Search for the cell housing the specified text and yield its [x, y] center coordinate. 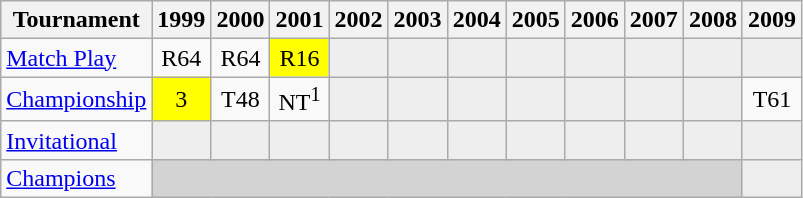
2000 [240, 20]
2008 [712, 20]
T61 [772, 100]
2009 [772, 20]
2007 [654, 20]
2003 [418, 20]
Match Play [76, 58]
2001 [300, 20]
Tournament [76, 20]
Invitational [76, 140]
R16 [300, 58]
2006 [594, 20]
2004 [476, 20]
2005 [536, 20]
1999 [182, 20]
NT1 [300, 100]
3 [182, 100]
Championship [76, 100]
2002 [358, 20]
T48 [240, 100]
Champions [76, 178]
